Provide the [X, Y] coordinate of the cell's center where the given text is located.  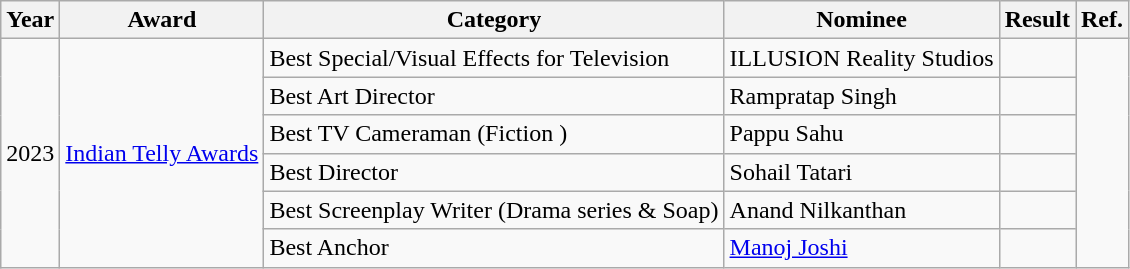
Pappu Sahu [862, 134]
Anand Nilkanthan [862, 210]
Nominee [862, 20]
Category [494, 20]
Sohail Tatari [862, 172]
Best Screenplay Writer (Drama series & Soap) [494, 210]
Best Director [494, 172]
Award [162, 20]
Indian Telly Awards [162, 153]
ILLUSION Reality Studios [862, 58]
Manoj Joshi [862, 248]
2023 [30, 153]
Ref. [1102, 20]
Best Art Director [494, 96]
Rampratap Singh [862, 96]
Year [30, 20]
Result [1037, 20]
Best Special/Visual Effects for Television [494, 58]
Best TV Cameraman (Fiction ) [494, 134]
Best Anchor [494, 248]
